Find where the given text appears and provide that cell's center as [X, Y] coordinate. 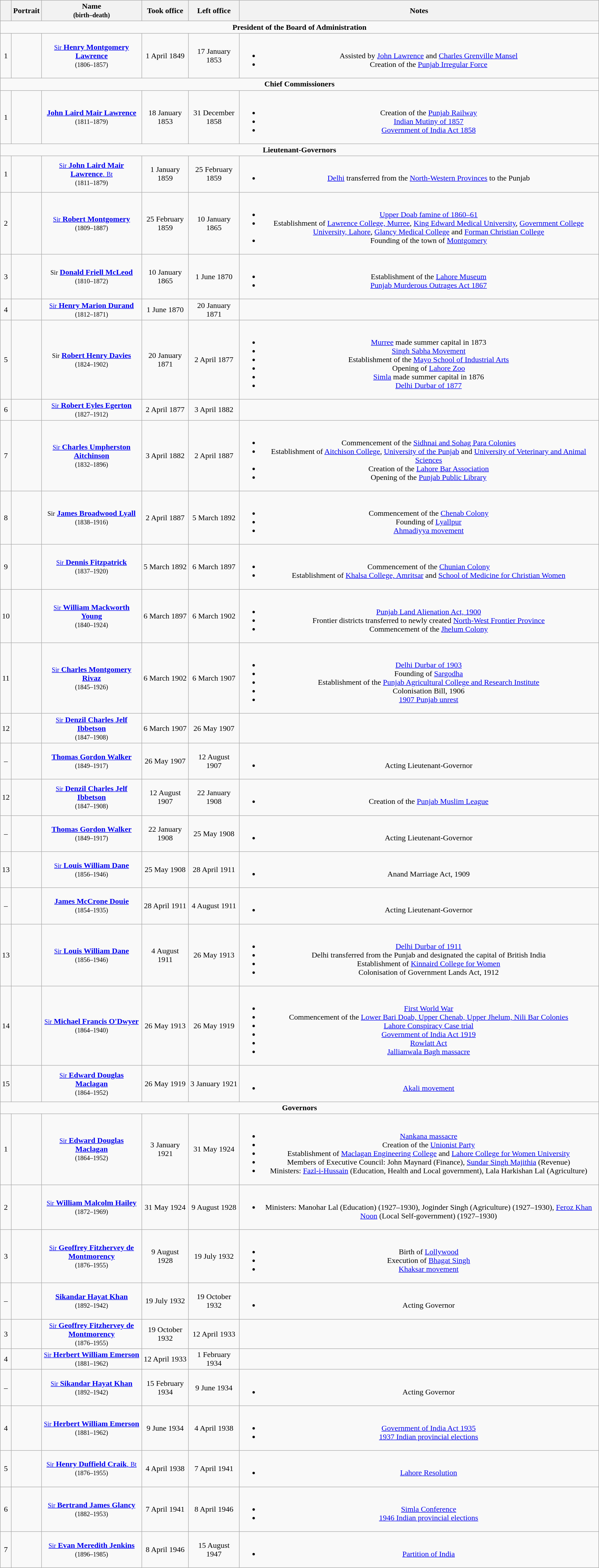
Lieutenant-Governors [299, 150]
15 August 1947 [214, 1549]
Akali movement [419, 1083]
Birth of LollywoodExecution of Bhagat SinghKhaksar movement [419, 1256]
Lahore Resolution [419, 1469]
Sir Herbert William Emerson (1881–1962) [92, 1359]
Sir Henry Marion Durand(1812–1871) [92, 309]
Sir Charles Umpherston Aitchinson(1832–1896) [92, 455]
1 April 1849 [165, 56]
10 [6, 616]
Sir William Malcolm Hailey (1872–1969) [92, 1207]
Sir Bertrand James Glancy(1882–1953) [92, 1509]
Partition of India [419, 1549]
Sir John Laird Mair Lawrence, Bt(1811–1879) [92, 174]
Commencement of the Chunian ColonyEstablishment of Khalsa College, Amritsar and School of Medicine for Christian Women [419, 567]
8 [6, 518]
17 January 1853 [214, 56]
Creation of the Punjab Muslim League [419, 797]
31 December 1858 [214, 117]
Sir William Mackworth Young(1840–1924) [92, 616]
1 January 1859 [165, 174]
Sir Robert Henry Davies(1824–1902) [92, 360]
Establishment of the Lahore MuseumPunjab Murderous Outrages Act 1867 [419, 277]
14 [6, 1026]
Anand Marriage Act, 1909 [419, 869]
Name(birth–death) [92, 11]
Sir Charles Montgomery Rivaz(1845–1926) [92, 678]
Delhi transferred from the North-Western Provinces to the Punjab [419, 174]
Sir James Broadwood Lyall(1838–1916) [92, 518]
Chief Commissioners [299, 84]
Sir Henry Duffield Craik, Bt(1876–1955) [92, 1469]
15 [6, 1083]
Sir Evan Meredith Jenkins(1896–1985) [92, 1549]
9 [6, 567]
Sir Henry Montgomery Lawrence(1806–1857) [92, 56]
Sir Michael Francis O'Dwyer (1864–1940) [92, 1026]
Sir Herbert William Emerson(1881–1962) [92, 1428]
Ministers: Manohar Lal (Education) (1927–1930), Joginder Singh (Agriculture) (1927–1930), Feroz Khan Noon (Local Self-government) (1927–1930) [419, 1207]
Left office [214, 11]
Portrait [27, 11]
Government of India Act 19351937 Indian provincial elections [419, 1428]
1 February 1934 [214, 1359]
Governors [299, 1108]
Sir Sikandar Hayat Khan (1892–1942) [92, 1387]
Took office [165, 11]
15 February 1934 [165, 1387]
Sikandar Hayat Khan (1892–1942) [92, 1301]
Notes [419, 11]
Punjab Land Alienation Act, 1900Frontier districts transferred to newly created North-West Frontier ProvinceCommencement of the Jhelum Colony [419, 616]
Sir Robert Eyles Egerton(1827–1912) [92, 410]
Sir Donald Friell McLeod(1810–1872) [92, 277]
Creation of the Punjab RailwayIndian Mutiny of 1857Government of India Act 1858 [419, 117]
President of the Board of Administration [299, 27]
Sir Dennis Fitzpatrick(1837–1920) [92, 567]
Commencement of the Chenab ColonyFounding of LyallpurAhmadiyya movement [419, 518]
Simla Conference1946 Indian provincial elections [419, 1509]
18 January 1853 [165, 117]
John Laird Mair Lawrence(1811–1879) [92, 117]
Assisted by John Lawrence and Charles Grenville ManselCreation of the Punjab Irregular Force [419, 56]
11 [6, 678]
Sir Robert Montgomery(1809–1887) [92, 223]
James McCrone Douie(1854–1935) [92, 906]
